Locate the cell with the specified text and output its (x, y) center coordinate. 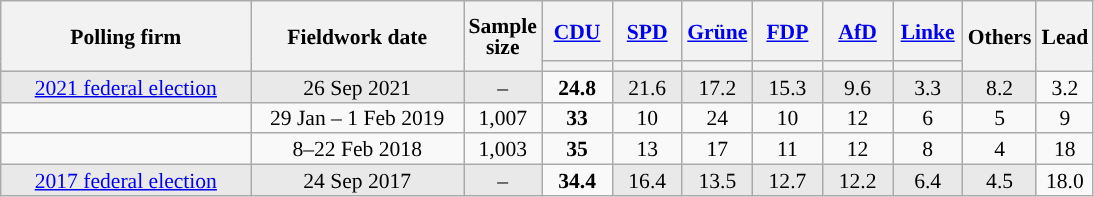
9 (1064, 118)
24 Sep 2017 (358, 180)
29 Jan – 1 Feb 2019 (358, 118)
8 (928, 150)
CDU (577, 31)
16.4 (647, 180)
17.2 (717, 86)
SPD (647, 31)
18 (1064, 150)
4 (1000, 150)
2017 federal election (126, 180)
Others (1000, 36)
Polling firm (126, 36)
13.5 (717, 180)
3.2 (1064, 86)
12.7 (787, 180)
24.8 (577, 86)
6 (928, 118)
8.2 (1000, 86)
AfD (857, 31)
12.2 (857, 180)
FDP (787, 31)
2021 federal election (126, 86)
15.3 (787, 86)
Lead (1064, 36)
13 (647, 150)
34.4 (577, 180)
4.5 (1000, 180)
3.3 (928, 86)
6.4 (928, 180)
33 (577, 118)
Linke (928, 31)
1,007 (503, 118)
8–22 Feb 2018 (358, 150)
35 (577, 150)
9.6 (857, 86)
21.6 (647, 86)
Grüne (717, 31)
18.0 (1064, 180)
11 (787, 150)
Fieldwork date (358, 36)
5 (1000, 118)
1,003 (503, 150)
17 (717, 150)
24 (717, 118)
26 Sep 2021 (358, 86)
Samplesize (503, 36)
